Locate the cell with the specified text and output its [x, y] center coordinate. 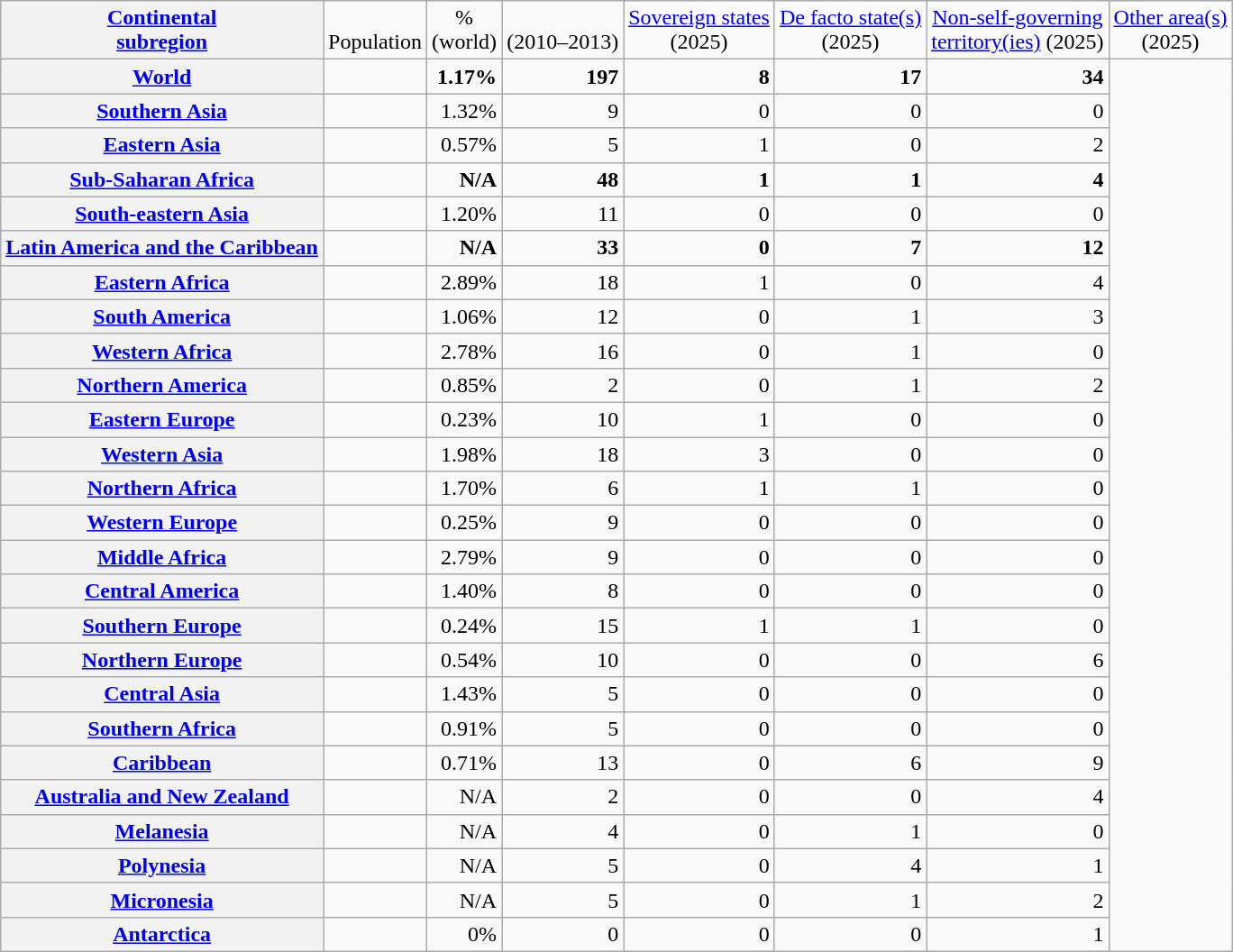
1.20% [465, 214]
Population [375, 31]
16 [562, 351]
1.32% [465, 111]
0.23% [465, 419]
1.43% [465, 694]
Australia and New Zealand [162, 797]
South-eastern Asia [162, 214]
World [162, 77]
11 [562, 214]
0% [465, 934]
Micronesia [162, 900]
7 [850, 248]
Sub-Saharan Africa [162, 179]
Continentalsubregion [162, 31]
Sovereign states(2025) [699, 31]
Eastern Asia [162, 145]
48 [562, 179]
197 [562, 77]
0.25% [465, 523]
De facto state(s)(2025) [850, 31]
Western Asia [162, 453]
Western Africa [162, 351]
Southern Asia [162, 111]
South America [162, 316]
1.17% [465, 77]
1.98% [465, 453]
Other area(s)(2025) [1170, 31]
33 [562, 248]
Northern Europe [162, 660]
0.24% [465, 626]
0.91% [465, 728]
Northern America [162, 385]
Western Europe [162, 523]
Southern Europe [162, 626]
0.54% [465, 660]
2.78% [465, 351]
Eastern Europe [162, 419]
17 [850, 77]
13 [562, 763]
2.89% [465, 282]
1.40% [465, 591]
0.57% [465, 145]
(2010–2013) [562, 31]
0.71% [465, 763]
Latin America and the Caribbean [162, 248]
Polynesia [162, 865]
2.79% [465, 557]
Central America [162, 591]
Non-self-governingterritory(ies) (2025) [1018, 31]
15 [562, 626]
Melanesia [162, 831]
1.70% [465, 489]
Southern Africa [162, 728]
Antarctica [162, 934]
Middle Africa [162, 557]
1.06% [465, 316]
Eastern Africa [162, 282]
%(world) [465, 31]
34 [1018, 77]
Northern Africa [162, 489]
Caribbean [162, 763]
Central Asia [162, 694]
0.85% [465, 385]
